Search for the cell housing the specified text and yield its [x, y] center coordinate. 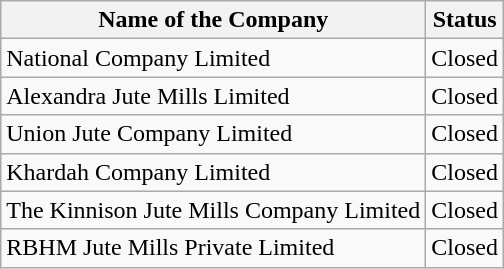
Khardah Company Limited [214, 172]
The Kinnison Jute Mills Company Limited [214, 210]
RBHM Jute Mills Private Limited [214, 248]
Name of the Company [214, 20]
Union Jute Company Limited [214, 134]
Status [465, 20]
National Company Limited [214, 58]
Alexandra Jute Mills Limited [214, 96]
